Provide the [X, Y] coordinate of the cell's center where the given text is located.  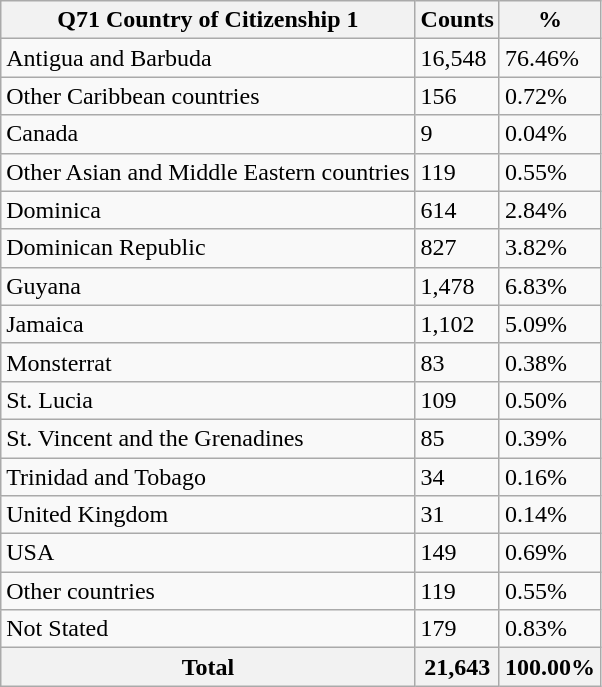
Dominican Republic [208, 248]
31 [457, 515]
16,548 [457, 58]
Q71 Country of Citizenship 1 [208, 20]
1,478 [457, 286]
Total [208, 667]
9 [457, 134]
0.16% [550, 477]
Antigua and Barbuda [208, 58]
21,643 [457, 667]
Guyana [208, 286]
34 [457, 477]
Trinidad and Tobago [208, 477]
83 [457, 362]
6.83% [550, 286]
St. Lucia [208, 400]
100.00% [550, 667]
827 [457, 248]
76.46% [550, 58]
0.14% [550, 515]
Other countries [208, 591]
Canada [208, 134]
Other Asian and Middle Eastern countries [208, 172]
1,102 [457, 324]
Jamaica [208, 324]
0.72% [550, 96]
85 [457, 438]
0.69% [550, 553]
0.04% [550, 134]
St. Vincent and the Grenadines [208, 438]
149 [457, 553]
USA [208, 553]
0.83% [550, 629]
United Kingdom [208, 515]
% [550, 20]
0.38% [550, 362]
0.50% [550, 400]
Not Stated [208, 629]
3.82% [550, 248]
179 [457, 629]
Counts [457, 20]
Dominica [208, 210]
2.84% [550, 210]
614 [457, 210]
Other Caribbean countries [208, 96]
156 [457, 96]
5.09% [550, 324]
0.39% [550, 438]
Monsterrat [208, 362]
109 [457, 400]
